Scan for the cell matching the given text and deliver its (x, y) coordinate at center. 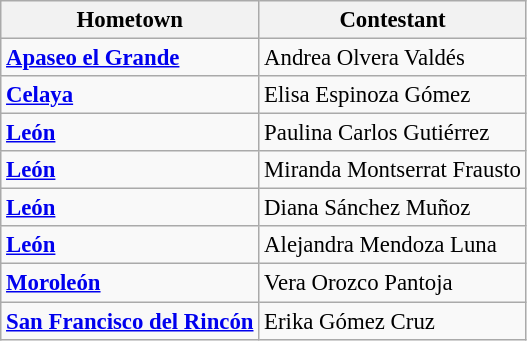
Paulina Carlos Gutiérrez (392, 133)
Diana Sánchez Muñoz (392, 208)
Contestant (392, 20)
San Francisco del Rincón (130, 321)
Moroleón (130, 283)
Elisa Espinoza Gómez (392, 95)
Hometown (130, 20)
Andrea Olvera Valdés (392, 58)
Alejandra Mendoza Luna (392, 245)
Erika Gómez Cruz (392, 321)
Apaseo el Grande (130, 58)
Celaya (130, 95)
Vera Orozco Pantoja (392, 283)
Miranda Montserrat Frausto (392, 170)
